Detect which cell encompasses the target text, then output its [x, y] center coordinate. 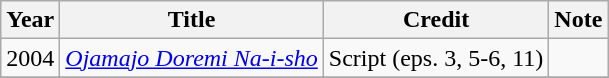
Credit [436, 20]
Ojamajo Doremi Na-i-sho [192, 58]
2004 [30, 58]
Note [578, 20]
Script (eps. 3, 5-6, 11) [436, 58]
Title [192, 20]
Year [30, 20]
